Locate the cell with the specified text and output its [X, Y] center coordinate. 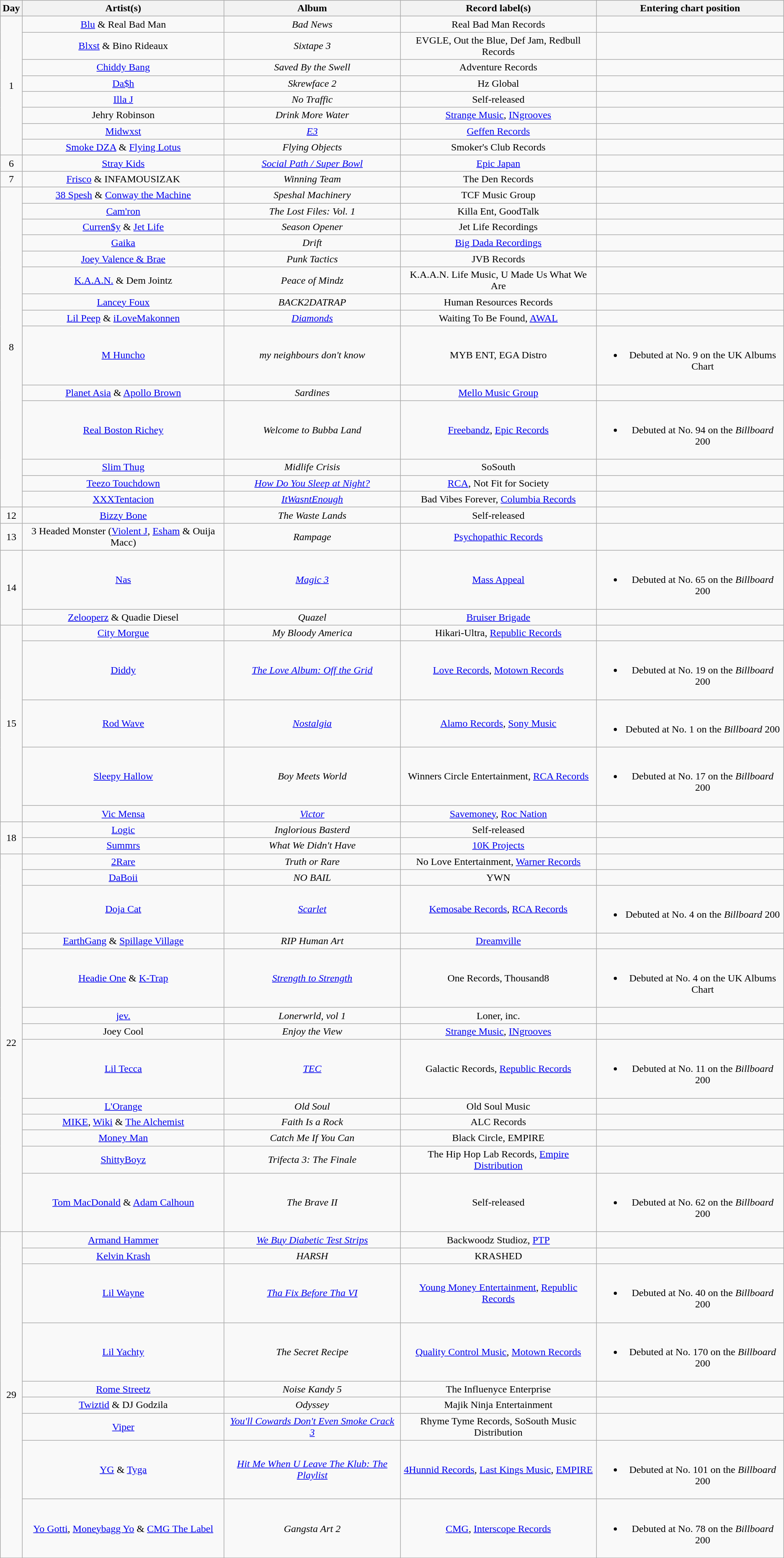
DaBoii [123, 877]
jev. [123, 1015]
Debuted at No. 65 on the Billboard 200 [690, 580]
Entering chart position [690, 8]
Truth or Rare [312, 862]
Season Opener [312, 227]
Debuted at No. 4 on the UK Albums Chart [690, 978]
Diddy [123, 670]
Lil Yachty [123, 1352]
Winners Circle Entertainment, RCA Records [498, 776]
Quality Control Music, Motown Records [498, 1352]
NO BAIL [312, 877]
Planet Asia & Apollo Brown [123, 393]
E3 [312, 131]
Magic 3 [312, 580]
M Huncho [123, 355]
Debuted at No. 1 on the Billboard 200 [690, 723]
Galactic Records, Republic Records [498, 1069]
Album [312, 8]
Joey Valence & Brae [123, 259]
Vic Mensa [123, 814]
Bad News [312, 24]
ShittyBoyz [123, 1160]
Young Money Entertainment, Republic Records [498, 1293]
Doja Cat [123, 909]
Debuted at No. 40 on the Billboard 200 [690, 1293]
Noise Kandy 5 [312, 1389]
Geffen Records [498, 131]
Freebandz, Epic Records [498, 430]
Speshal Machinery [312, 195]
Lonerwrld, vol 1 [312, 1015]
Debuted at No. 19 on the Billboard 200 [690, 670]
RIP Human Art [312, 941]
29 [11, 1395]
Debuted at No. 11 on the Billboard 200 [690, 1069]
Joey Cool [123, 1031]
Sardines [312, 393]
Lil Wayne [123, 1293]
Loner, inc. [498, 1015]
Kelvin Krash [123, 1256]
4Hunnid Records, Last Kings Music, EMPIRE [498, 1470]
Human Resources Records [498, 302]
12 [11, 515]
The Hip Hop Lab Records, Empire Distribution [498, 1160]
Gangsta Art 2 [312, 1528]
Mello Music Group [498, 393]
Artist(s) [123, 8]
TEC [312, 1069]
Saved By the Swell [312, 67]
Jehry Robinson [123, 115]
Rome Streetz [123, 1389]
The Influenyce Enterprise [498, 1389]
Trifecta 3: The Finale [312, 1160]
Enjoy the View [312, 1031]
K.A.A.N. Life Music, U Made Us What We Are [498, 281]
Curren$y & Jet Life [123, 227]
The Love Album: Off the Grid [312, 670]
Backwoodz Studioz, PTP [498, 1240]
Blu & Real Bad Man [123, 24]
Jet Life Recordings [498, 227]
Lancey Foux [123, 302]
Nostalgia [312, 723]
Armand Hammer [123, 1240]
Skrewface 2 [312, 83]
Debuted at No. 170 on the Billboard 200 [690, 1352]
Dreamville [498, 941]
Illa J [123, 99]
14 [11, 587]
Kemosabe Records, RCA Records [498, 909]
Welcome to Bubba Land [312, 430]
YWN [498, 877]
Sixtape 3 [312, 46]
Black Circle, EMPIRE [498, 1138]
The Lost Files: Vol. 1 [312, 211]
MIKE, Wiki & The Alchemist [123, 1122]
The Brave II [312, 1203]
Record label(s) [498, 8]
Nas [123, 580]
Midwxst [123, 131]
Waiting To Be Found, AWAL [498, 318]
18 [11, 838]
How Do You Sleep at Night? [312, 483]
Zelooperz & Quadie Diesel [123, 617]
8 [11, 347]
Killa Ent, GoodTalk [498, 211]
13 [11, 536]
Bizzy Bone [123, 515]
Winning Team [312, 179]
RCA, Not Fit for Society [498, 483]
Slim Thug [123, 467]
Inglorious Basterd [312, 830]
Alamo Records, Sony Music [498, 723]
Boy Meets World [312, 776]
Big Dada Recordings [498, 243]
Savemoney, Roc Nation [498, 814]
EarthGang & Spillage Village [123, 941]
Cam'ron [123, 211]
Hit Me When U Leave The Klub: The Playlist [312, 1470]
CMG, Interscope Records [498, 1528]
Adventure Records [498, 67]
Old Soul Music [498, 1106]
EVGLE, Out the Blue, Def Jam, Redbull Records [498, 46]
Psychopathic Records [498, 536]
Headie One & K-Trap [123, 978]
Da$h [123, 83]
Debuted at No. 4 on the Billboard 200 [690, 909]
Rampage [312, 536]
Debuted at No. 9 on the UK Albums Chart [690, 355]
My Bloody America [312, 633]
No Traffic [312, 99]
Tom MacDonald & Adam Calhoun [123, 1203]
Bruiser Brigade [498, 617]
Real Boston Richey [123, 430]
City Morgue [123, 633]
TCF Music Group [498, 195]
Smoker's Club Records [498, 147]
my neighbours don't know [312, 355]
Mass Appeal [498, 580]
MYB ENT, EGA Distro [498, 355]
XXXTentacion [123, 499]
Day [11, 8]
Hikari-Ultra, Republic Records [498, 633]
Social Path / Super Bowl [312, 163]
Rod Wave [123, 723]
Drink More Water [312, 115]
Hz Global [498, 83]
Drift [312, 243]
Sleepy Hallow [123, 776]
Debuted at No. 101 on the Billboard 200 [690, 1470]
ALC Records [498, 1122]
ItWasntEnough [312, 499]
Twiztid & DJ Godzila [123, 1405]
SoSouth [498, 467]
Frisco & INFAMOUSIZAK [123, 179]
You'll Cowards Don't Even Smoke Crack 3 [312, 1426]
Peace of Mindz [312, 281]
Flying Objects [312, 147]
KRASHED [498, 1256]
10K Projects [498, 846]
Scarlet [312, 909]
Old Soul [312, 1106]
Debuted at No. 94 on the Billboard 200 [690, 430]
Victor [312, 814]
15 [11, 723]
Viper [123, 1426]
We Buy Diabetic Test Strips [312, 1240]
Epic Japan [498, 163]
K.A.A.N. & Dem Jointz [123, 281]
Money Man [123, 1138]
Logic [123, 830]
Lil Peep & iLoveMakonnen [123, 318]
Summrs [123, 846]
Odyssey [312, 1405]
What We Didn't Have [312, 846]
Yo Gotti, Moneybagg Yo & CMG The Label [123, 1528]
Debuted at No. 62 on the Billboard 200 [690, 1203]
Gaika [123, 243]
6 [11, 163]
Teezo Touchdown [123, 483]
Strength to Strength [312, 978]
22 [11, 1043]
Smoke DZA & Flying Lotus [123, 147]
Real Bad Man Records [498, 24]
The Waste Lands [312, 515]
The Den Records [498, 179]
Chiddy Bang [123, 67]
38 Spesh & Conway the Machine [123, 195]
Quazel [312, 617]
L'Orange [123, 1106]
Debuted at No. 17 on the Billboard 200 [690, 776]
Majik Ninja Entertainment [498, 1405]
Lil Tecca [123, 1069]
Blxst & Bino Rideaux [123, 46]
7 [11, 179]
Catch Me If You Can [312, 1138]
2Rare [123, 862]
Love Records, Motown Records [498, 670]
HARSH [312, 1256]
Rhyme Tyme Records, SoSouth Music Distribution [498, 1426]
3 Headed Monster (Violent J, Esham & Ouija Macc) [123, 536]
Faith Is a Rock [312, 1122]
One Records, Thousand8 [498, 978]
1 [11, 86]
Punk Tactics [312, 259]
YG & Tyga [123, 1470]
BACK2DATRAP [312, 302]
Stray Kids [123, 163]
The Secret Recipe [312, 1352]
Tha Fix Before Tha VI [312, 1293]
Debuted at No. 78 on the Billboard 200 [690, 1528]
JVB Records [498, 259]
Midlife Crisis [312, 467]
No Love Entertainment, Warner Records [498, 862]
Diamonds [312, 318]
Bad Vibes Forever, Columbia Records [498, 499]
